Return (x, y) of the center of cell containing provided text 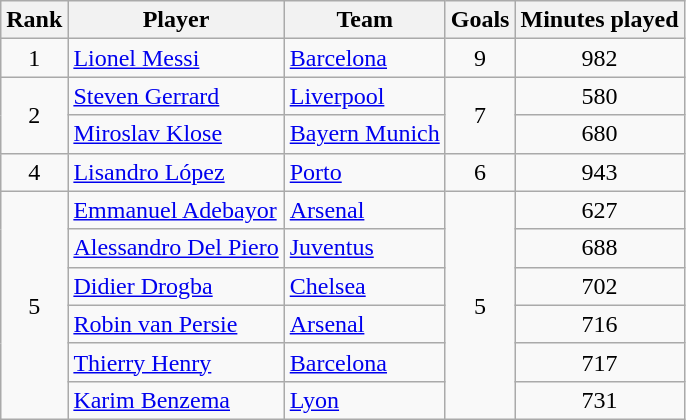
Player (176, 20)
Lyon (364, 400)
Team (364, 20)
Miroslav Klose (176, 134)
Karim Benzema (176, 400)
688 (600, 248)
731 (600, 400)
Minutes played (600, 20)
Rank (34, 20)
Goals (480, 20)
Chelsea (364, 286)
716 (600, 324)
680 (600, 134)
Porto (364, 172)
Lionel Messi (176, 58)
Thierry Henry (176, 362)
717 (600, 362)
943 (600, 172)
982 (600, 58)
Liverpool (364, 96)
580 (600, 96)
2 (34, 115)
627 (600, 210)
702 (600, 286)
Bayern Munich (364, 134)
Didier Drogba (176, 286)
1 (34, 58)
4 (34, 172)
Juventus (364, 248)
Robin van Persie (176, 324)
Emmanuel Adebayor (176, 210)
6 (480, 172)
7 (480, 115)
Alessandro Del Piero (176, 248)
9 (480, 58)
Steven Gerrard (176, 96)
Lisandro López (176, 172)
